Extract the [X, Y] coordinate from the center of the cell holding the provided text.  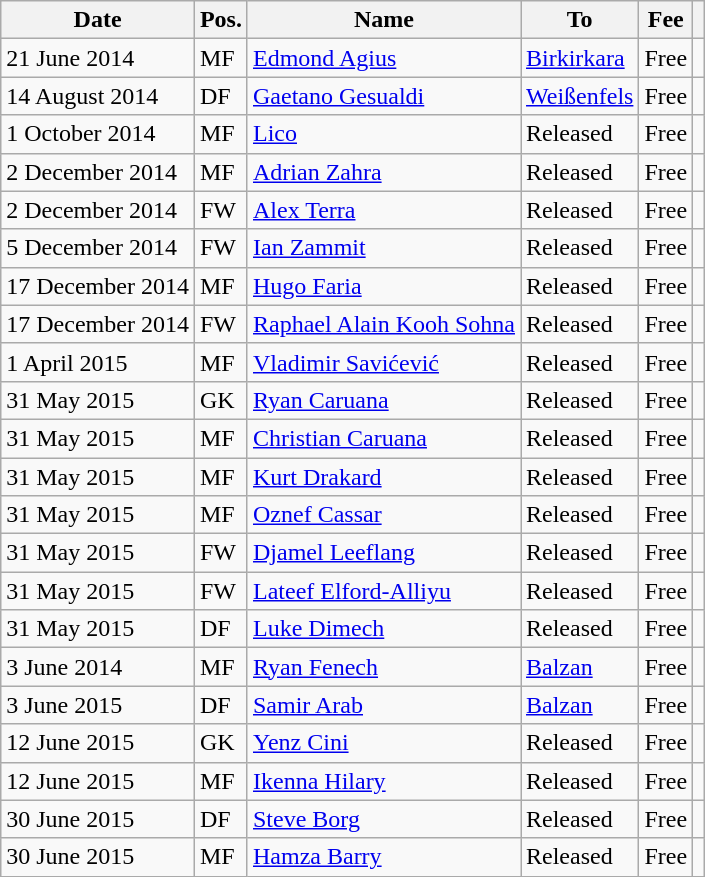
Lateef Elford-Alliyu [384, 591]
1 April 2015 [98, 362]
Name [384, 20]
Edmond Agius [384, 58]
Ian Zammit [384, 248]
Steve Borg [384, 819]
Lico [384, 134]
Ryan Caruana [384, 400]
Kurt Drakard [384, 477]
Ryan Fenech [384, 667]
Raphael Alain Kooh Sohna [384, 324]
Vladimir Savićević [384, 362]
Birkirkara [579, 58]
Weißenfels [579, 96]
Alex Terra [384, 210]
Christian Caruana [384, 438]
Oznef Cassar [384, 515]
Fee [666, 20]
1 October 2014 [98, 134]
Hamza Barry [384, 857]
To [579, 20]
Pos. [220, 20]
Luke Dimech [384, 629]
Date [98, 20]
3 June 2014 [98, 667]
Samir Arab [384, 705]
Gaetano Gesualdi [384, 96]
Djamel Leeflang [384, 553]
21 June 2014 [98, 58]
3 June 2015 [98, 705]
Hugo Faria [384, 286]
14 August 2014 [98, 96]
5 December 2014 [98, 248]
Yenz Cini [384, 743]
Ikenna Hilary [384, 781]
Adrian Zahra [384, 172]
